Find where the given text appears and provide that cell's center as (X, Y) coordinate. 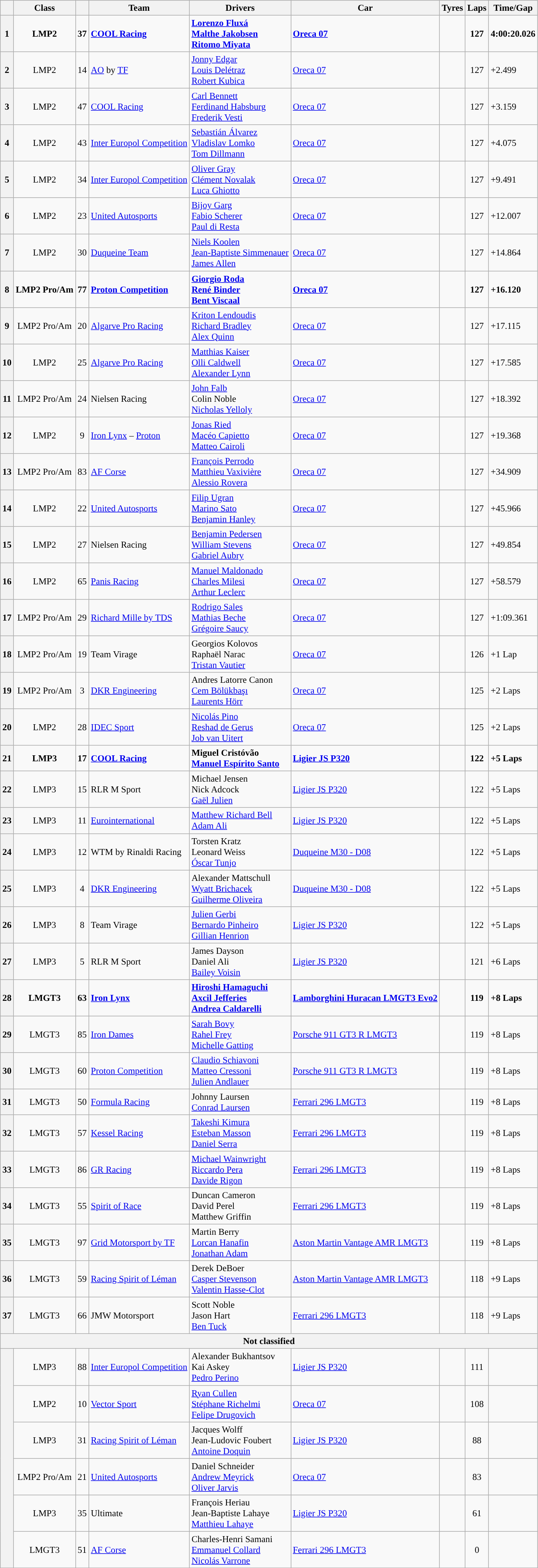
77 (82, 289)
57 (82, 1133)
Lamborghini Huracan LMGT3 Evo2 (365, 998)
Jonas Ried Macéo Capietto Matteo Cairoli (240, 435)
97 (82, 1243)
50 (82, 1102)
Eurointernational (139, 821)
+12.007 (513, 216)
121 (477, 961)
François Perrodo Matthieu Vaxivière Alessio Rovera (240, 472)
Matthew Richard Bell Adam Ali (240, 821)
Johnny Laursen Conrad Laursen (240, 1102)
Richard Mille by TDS (139, 618)
Sebastián Álvarez Vladislav Lomko Tom Dillmann (240, 143)
Class (45, 8)
108 (477, 1404)
IDEC Sport (139, 727)
Matthias Kaiser Olli Caldwell Alexander Lynn (240, 362)
Grid Motorsport by TF (139, 1243)
Kessel Racing (139, 1133)
AO by TF (139, 70)
Lorenzo Fluxá Malthe Jakobsen Ritomo Miyata (240, 34)
111 (477, 1367)
7 (7, 253)
+14.864 (513, 253)
Charles-Henri Samani Emmanuel Collard Nicolás Varrone (240, 1550)
66 (82, 1316)
François Heriau Jean-Baptiste Lahaye Matthieu Lahaye (240, 1513)
13 (7, 472)
Claudio Schiavoni Matteo Cressoni Julien Andlauer (240, 1071)
Laps (477, 8)
Carl Bennett Ferdinand Habsburg Frederik Vesti (240, 107)
4:00:20.026 (513, 34)
65 (82, 581)
Scott Noble Jason Hart Ben Tuck (240, 1316)
Car (365, 8)
Daniel Schneider Andrew Meyrick Oliver Jarvis (240, 1477)
126 (477, 654)
Niels Koolen Jean-Baptiste Simmenauer James Allen (240, 253)
16 (7, 581)
Ryan Cullen Stéphane Richelmi Felipe Drugovich (240, 1404)
43 (82, 143)
Andres Latorre Canon Cem Bölükbaşı Laurents Hörr (240, 691)
59 (82, 1279)
Alexander Mattschull Wyatt Brichacek Guilherme Oliveira (240, 888)
Filip Ugran Marino Sato Benjamin Hanley (240, 508)
Benjamin Pedersen William Stevens Gabriel Aubry (240, 545)
+2.499 (513, 70)
Michael Jensen Nick Adcock Gaël Julien (240, 790)
Nicolás Pino Reshad de Gerus Job van Uitert (240, 727)
Martin Berry Lorcan Hanafin Jonathan Adam (240, 1243)
Giorgio Roda René Binder Bent Viscaal (240, 289)
47 (82, 107)
Manuel Maldonado Charles Milesi Arthur Leclerc (240, 581)
Iron Lynx (139, 998)
Georgios Kolovos Raphaël Narac Tristan Vautier (240, 654)
+17.115 (513, 326)
Iron Lynx – Proton (139, 435)
John Falb Colin Noble Nicholas Yelloly (240, 399)
WTM by Rinaldi Racing (139, 852)
36 (7, 1279)
0 (477, 1550)
63 (82, 998)
+1:09.361 (513, 618)
+34.909 (513, 472)
Not classified (269, 1341)
Vector Sport (139, 1404)
GR Racing (139, 1170)
Formula Racing (139, 1102)
Iron Dames (139, 1034)
6 (7, 216)
+4.075 (513, 143)
Drivers (240, 8)
Michael Wainwright Riccardo Pera Davide Rigon (240, 1170)
Derek DeBoer Casper Stevenson Valentin Hasse-Clot (240, 1279)
61 (477, 1513)
32 (7, 1133)
Duqueine Team (139, 253)
+9.491 (513, 180)
85 (82, 1034)
18 (7, 654)
+6 Laps (513, 961)
Team (139, 8)
Time/Gap (513, 8)
51 (82, 1550)
JMW Motorsport (139, 1316)
Alexander Bukhantsov Kai Askey Pedro Perino (240, 1367)
Jacques Wolff Jean-Ludovic Foubert Antoine Doquin (240, 1440)
26 (7, 925)
+49.854 (513, 545)
55 (82, 1206)
Miguel Cristóvão Manuel Espírito Santo (240, 758)
86 (82, 1170)
+16.120 (513, 289)
Kriton Lendoudis Richard Bradley Alex Quinn (240, 326)
Takeshi Kimura Esteban Masson Daniel Serra (240, 1133)
Rodrigo Sales Mathias Beche Grégoire Saucy (240, 618)
Sarah Bovy Rahel Frey Michelle Gatting (240, 1034)
+19.368 (513, 435)
60 (82, 1071)
33 (7, 1170)
Julien Gerbi Bernardo Pinheiro Gillian Henrion (240, 925)
Tyres (452, 8)
1 (7, 34)
+1 Lap (513, 654)
Hiroshi Hamaguchi Axcil Jefferies Andrea Caldarelli (240, 998)
+3.159 (513, 107)
Spirit of Race (139, 1206)
Panis Racing (139, 581)
Jonny Edgar Louis Delétraz Robert Kubica (240, 70)
+18.392 (513, 399)
2 (7, 70)
+45.966 (513, 508)
Torsten Kratz Leonard Weiss Óscar Tunjo (240, 852)
Ultimate (139, 1513)
+58.579 (513, 581)
James Dayson Daniel Ali Bailey Voisin (240, 961)
+17.585 (513, 362)
Bijoy Garg Fabio Scherer Paul di Resta (240, 216)
Oliver Gray Clément Novalak Luca Ghiotto (240, 180)
Duncan Cameron David Perel Matthew Griffin (240, 1206)
